Pinpoint the cell where the given text exists, returning its [x, y] midpoint coordinate. 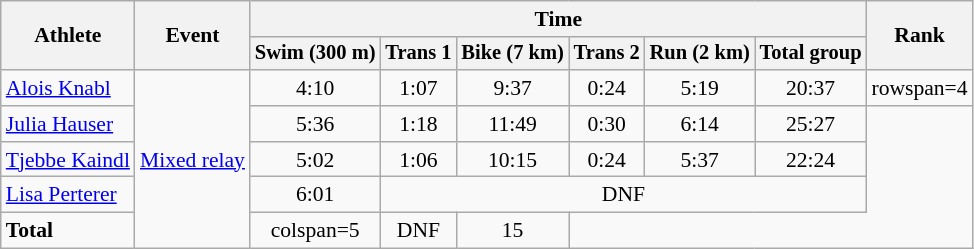
15 [512, 231]
Bike (7 km) [512, 54]
10:15 [512, 160]
colspan=5 [315, 231]
6:14 [700, 124]
1:07 [418, 88]
Tjebbe Kaindl [68, 160]
Run (2 km) [700, 54]
11:49 [512, 124]
Mixed relay [192, 159]
9:37 [512, 88]
Alois Knabl [68, 88]
4:10 [315, 88]
5:36 [315, 124]
Swim (300 m) [315, 54]
Time [558, 19]
1:18 [418, 124]
0:30 [607, 124]
Trans 1 [418, 54]
5:37 [700, 160]
22:24 [811, 160]
Total [68, 231]
5:02 [315, 160]
20:37 [811, 88]
Lisa Perterer [68, 195]
rowspan=4 [919, 88]
5:19 [700, 88]
Rank [919, 36]
6:01 [315, 195]
Total group [811, 54]
Trans 2 [607, 54]
25:27 [811, 124]
Athlete [68, 36]
Julia Hauser [68, 124]
Event [192, 36]
1:06 [418, 160]
